Capture the cell that displays the provided text and extract its (X, Y) central coordinate. 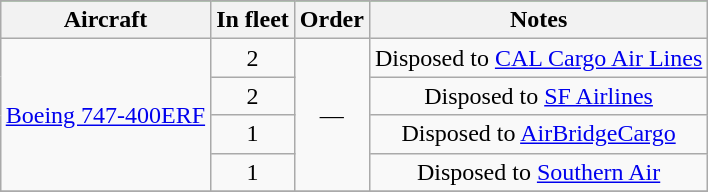
Notes (538, 20)
Order (332, 20)
Boeing 747-400ERF (105, 115)
Disposed to AirBridgeCargo (538, 134)
In fleet (253, 20)
Aircraft (105, 20)
Disposed to CAL Cargo Air Lines (538, 58)
Disposed to Southern Air (538, 172)
Disposed to SF Airlines (538, 96)
— (332, 115)
